Capture the cell that displays the provided text and extract its [x, y] central coordinate. 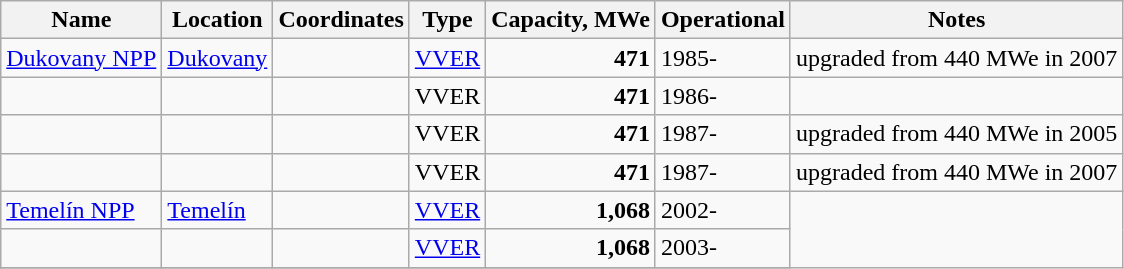
2002- [722, 210]
Type [447, 20]
Coordinates [341, 20]
1985- [722, 58]
Dukovany NPP [82, 58]
Location [218, 20]
Name [82, 20]
upgraded from 440 MWe in 2005 [956, 134]
Capacity, MWe [571, 20]
Notes [956, 20]
Temelín NPP [82, 210]
Dukovany [218, 58]
Operational [722, 20]
2003- [722, 248]
Temelín [218, 210]
1986- [722, 96]
